Determine the (X, Y) coordinate at the center of the cell enclosing the given text.  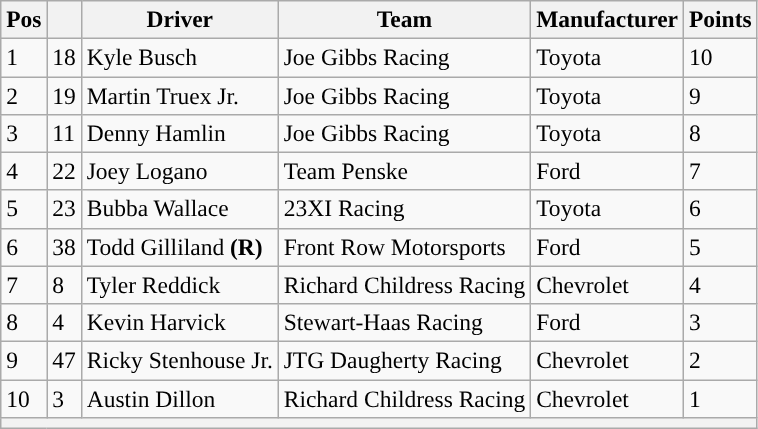
Front Row Motorsports (404, 247)
Team (404, 19)
22 (64, 171)
Martin Truex Jr. (180, 95)
Stewart-Haas Racing (404, 322)
Austin Dillon (180, 398)
38 (64, 247)
Driver (180, 19)
JTG Daugherty Racing (404, 360)
Denny Hamlin (180, 133)
Kyle Busch (180, 57)
Todd Gilliland (R) (180, 247)
23XI Racing (404, 209)
Points (720, 19)
Kevin Harvick (180, 322)
18 (64, 57)
Tyler Reddick (180, 285)
19 (64, 95)
Team Penske (404, 171)
Ricky Stenhouse Jr. (180, 360)
Joey Logano (180, 171)
Bubba Wallace (180, 209)
Manufacturer (608, 19)
47 (64, 360)
Pos (24, 19)
11 (64, 133)
23 (64, 209)
